Locate the cell with the specified text and output its [X, Y] center coordinate. 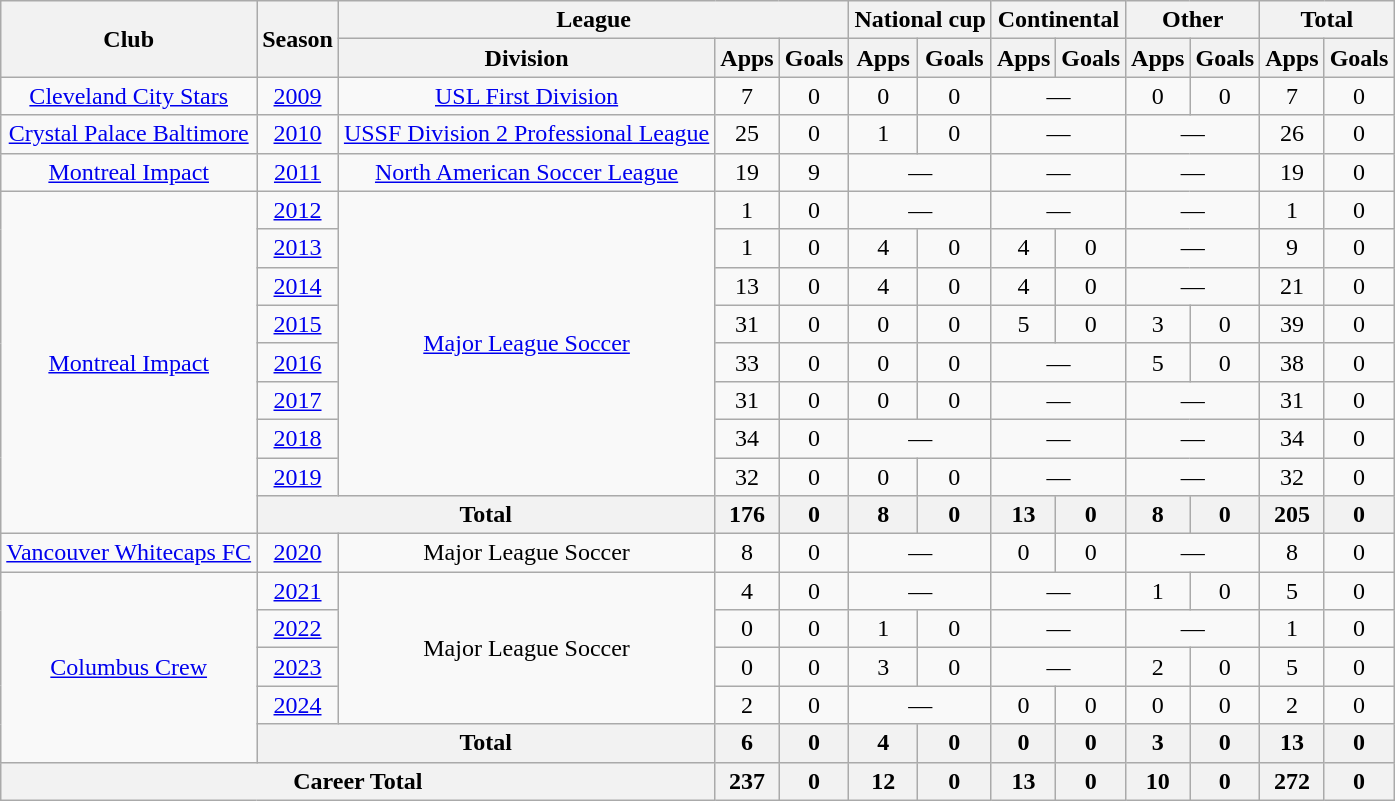
25 [747, 134]
237 [747, 781]
12 [883, 781]
Continental [1058, 20]
39 [1292, 324]
272 [1292, 781]
205 [1292, 515]
Career Total [358, 781]
2013 [298, 248]
38 [1292, 362]
USSF Division 2 Professional League [526, 134]
Season [298, 39]
26 [1292, 134]
2010 [298, 134]
2020 [298, 553]
2018 [298, 438]
Cleveland City Stars [129, 96]
National cup [920, 20]
League [594, 20]
6 [747, 743]
2022 [298, 629]
2009 [298, 96]
2015 [298, 324]
2021 [298, 591]
Other [1193, 20]
2012 [298, 210]
Vancouver Whitecaps FC [129, 553]
10 [1158, 781]
2023 [298, 667]
Club [129, 39]
North American Soccer League [526, 172]
2016 [298, 362]
2017 [298, 400]
Columbus Crew [129, 667]
33 [747, 362]
2014 [298, 286]
Division [526, 58]
21 [1292, 286]
2019 [298, 477]
Crystal Palace Baltimore [129, 134]
2011 [298, 172]
176 [747, 515]
USL First Division [526, 96]
2024 [298, 705]
